From the cell containing the given text, extract its center point as [x, y] coordinate. 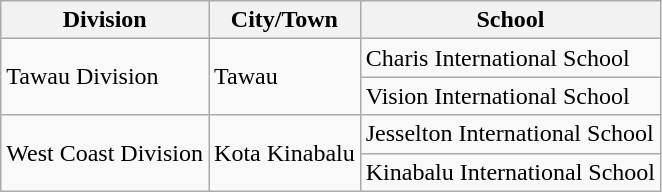
Charis International School [510, 58]
Vision International School [510, 96]
Jesselton International School [510, 134]
Kinabalu International School [510, 172]
Division [105, 20]
Tawau [285, 77]
Tawau Division [105, 77]
Kota Kinabalu [285, 153]
City/Town [285, 20]
West Coast Division [105, 153]
School [510, 20]
